Extract the (X, Y) coordinate from the center of the cell holding the provided text.  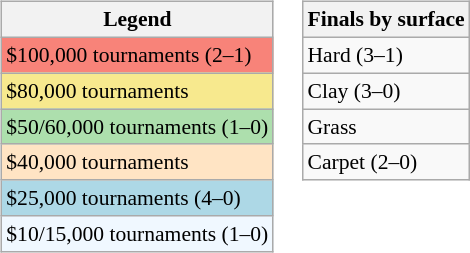
$50/60,000 tournaments (1–0) (137, 127)
$100,000 tournaments (2–1) (137, 55)
$10/15,000 tournaments (1–0) (137, 234)
Grass (386, 127)
Legend (137, 20)
$80,000 tournaments (137, 91)
Finals by surface (386, 20)
Hard (3–1) (386, 55)
Clay (3–0) (386, 91)
$40,000 tournaments (137, 162)
Carpet (2–0) (386, 162)
$25,000 tournaments (4–0) (137, 198)
